Scan for the cell matching the given text and deliver its (X, Y) coordinate at center. 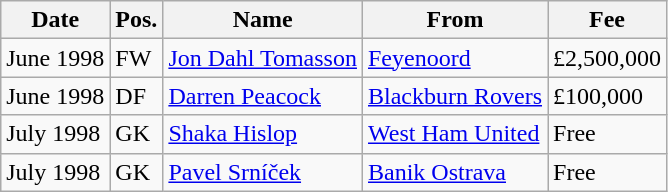
From (454, 20)
Jon Dahl Tomasson (263, 58)
DF (136, 96)
West Ham United (454, 134)
Date (56, 20)
Shaka Hislop (263, 134)
Pos. (136, 20)
Feyenoord (454, 58)
£100,000 (608, 96)
Pavel Srníček (263, 172)
Blackburn Rovers (454, 96)
Name (263, 20)
FW (136, 58)
Fee (608, 20)
Darren Peacock (263, 96)
£2,500,000 (608, 58)
Banik Ostrava (454, 172)
